Search for the cell housing the specified text and yield its [x, y] center coordinate. 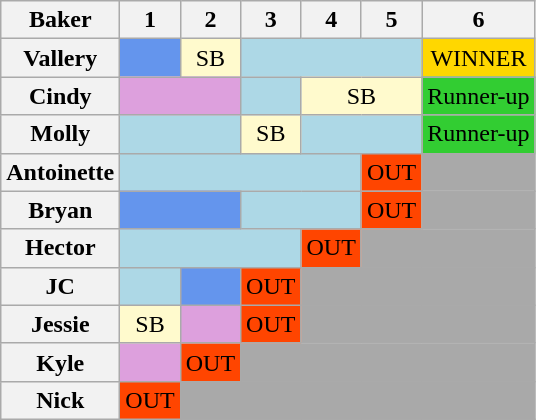
4 [331, 20]
3 [271, 20]
Baker [60, 20]
Jessie [60, 324]
Bryan [60, 210]
Molly [60, 134]
Antoinette [60, 172]
Vallery [60, 58]
JC [60, 286]
Hector [60, 248]
1 [150, 20]
Nick [60, 400]
WINNER [478, 58]
Cindy [60, 96]
5 [391, 20]
2 [210, 20]
Kyle [60, 362]
6 [478, 20]
